Capture the cell that displays the provided text and extract its [x, y] central coordinate. 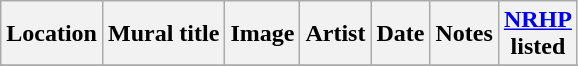
Image [262, 34]
Mural title [163, 34]
Location [52, 34]
Date [400, 34]
NRHPlisted [538, 34]
Artist [336, 34]
Notes [464, 34]
